Pinpoint the cell where the given text exists, returning its [x, y] midpoint coordinate. 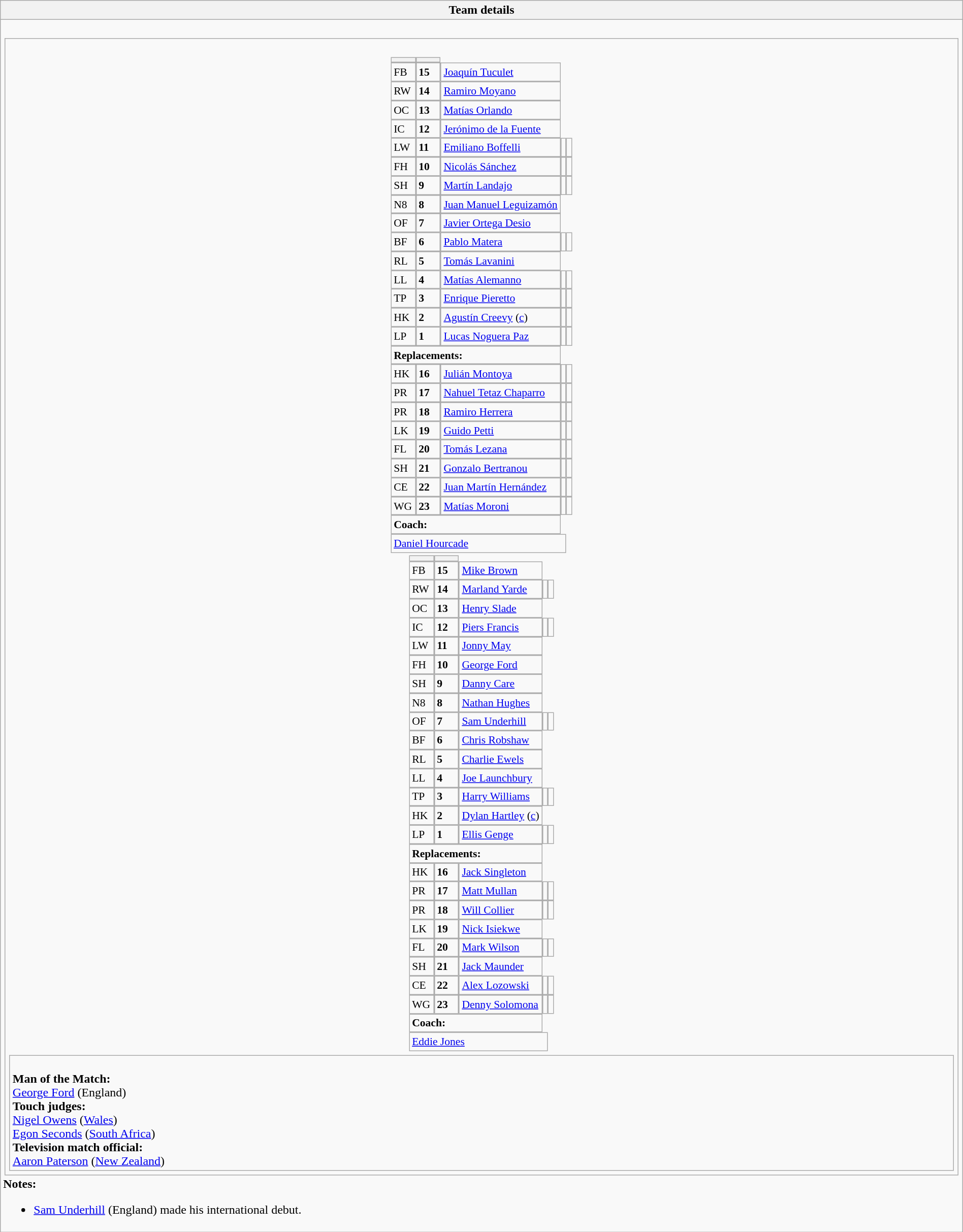
Daniel Hourcade [478, 543]
Enrique Pieretto [501, 299]
Matías Moroni [501, 506]
Joe Launchbury [501, 778]
Eddie Jones [478, 1042]
Lucas Noguera Paz [501, 336]
Sam Underhill [501, 721]
Emiliano Boffelli [501, 147]
Javier Ortega Desio [501, 223]
Juan Martín Hernández [501, 487]
Mike Brown [501, 571]
Alex Lozowski [501, 985]
Pablo Matera [501, 242]
Agustín Creevy (c) [501, 317]
Chris Robshaw [501, 740]
Mark Wilson [501, 948]
Gonzalo Bertranou [501, 468]
Guido Petti [501, 431]
Nathan Hughes [501, 703]
Henry Slade [501, 608]
Jack Singleton [501, 872]
Julián Montoya [501, 374]
Ramiro Herrera [501, 411]
Tomás Lezana [501, 449]
Dylan Hartley (c) [501, 816]
Nahuel Tetaz Chaparro [501, 393]
Nick Isiekwe [501, 928]
Will Collier [501, 910]
Ellis Genge [501, 834]
Tomás Lavanini [501, 261]
Matt Mullan [501, 891]
Nicolás Sánchez [501, 167]
Joaquín Tuculet [501, 72]
Jack Maunder [501, 966]
Charlie Ewels [501, 759]
George Ford [501, 664]
Martín Landajo [501, 185]
Piers Francis [501, 627]
Danny Care [501, 684]
Harry Williams [501, 796]
Matías Alemanno [501, 279]
Ramiro Moyano [501, 91]
Denny Solomona [501, 1004]
Jonny May [501, 646]
Jerónimo de la Fuente [501, 129]
Marland Yarde [501, 589]
Juan Manuel Leguizamón [501, 204]
Team details [482, 10]
Matías Orlando [501, 110]
